Find where the given text appears and provide that cell's center as (x, y) coordinate. 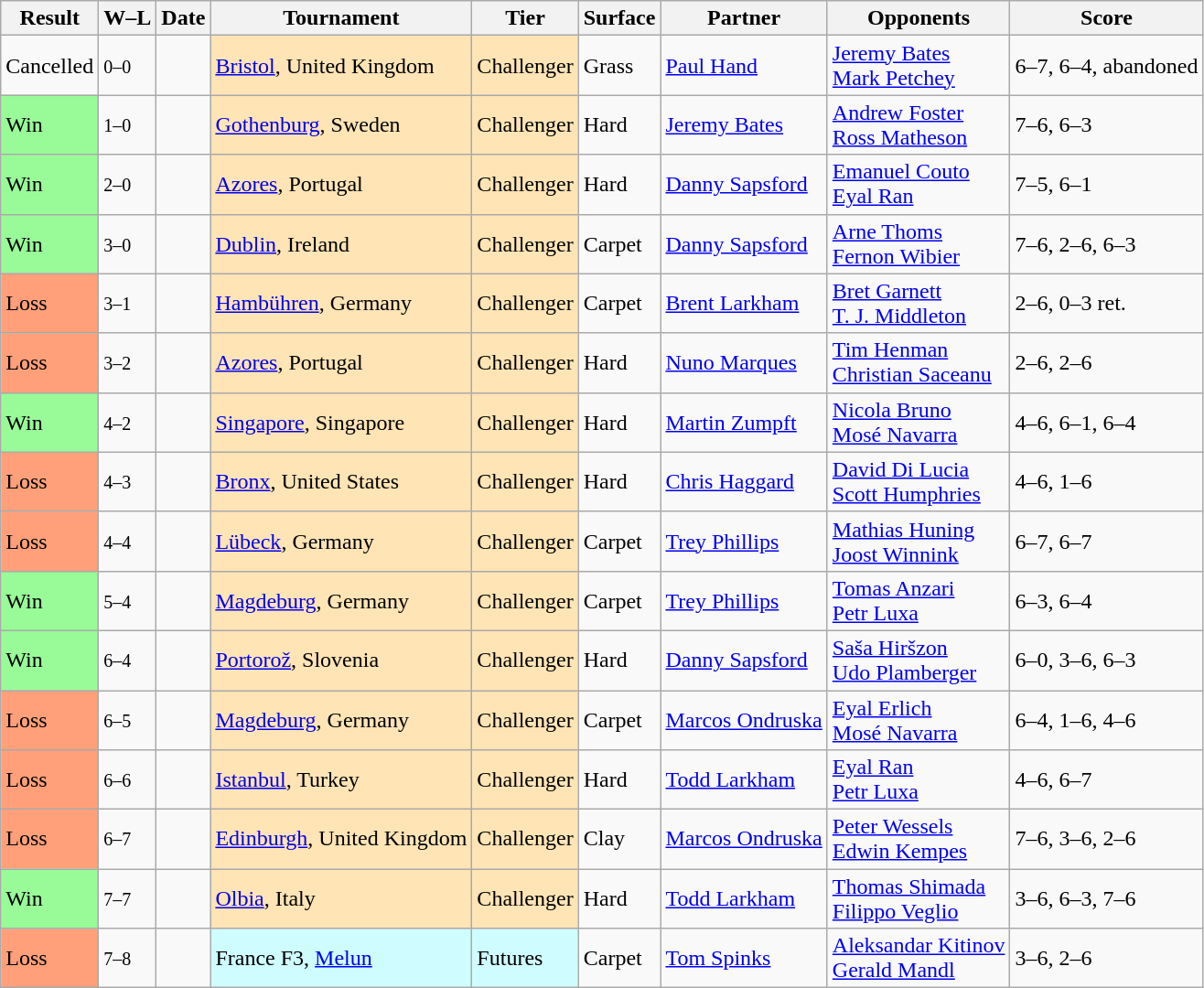
Date (183, 18)
6–6 (128, 779)
5–4 (128, 600)
Peter Wessels Edwin Kempes (919, 840)
Lübeck, Germany (341, 542)
Singapore, Singapore (341, 423)
2–6, 0–3 ret. (1107, 304)
2–6, 2–6 (1107, 362)
Emanuel Couto Eyal Ran (919, 185)
Tournament (341, 18)
4–2 (128, 423)
3–1 (128, 304)
Istanbul, Turkey (341, 779)
Thomas Shimada Filippo Veglio (919, 898)
Andrew Foster Ross Matheson (919, 124)
6–3, 6–4 (1107, 600)
Nicola Bruno Mosé Navarra (919, 423)
7–6, 3–6, 2–6 (1107, 840)
Tom Spinks (744, 959)
Martin Zumpft (744, 423)
Result (49, 18)
Saša Hiršzon Udo Plamberger (919, 660)
Paul Hand (744, 66)
6–0, 3–6, 6–3 (1107, 660)
Partner (744, 18)
3–2 (128, 362)
Opponents (919, 18)
Clay (619, 840)
7–6, 2–6, 6–3 (1107, 243)
Mathias Huning Joost Winnink (919, 542)
Futures (525, 959)
7–7 (128, 898)
Aleksandar Kitinov Gerald Mandl (919, 959)
Tomas Anzari Petr Luxa (919, 600)
Eyal Erlich Mosé Navarra (919, 719)
Tier (525, 18)
1–0 (128, 124)
Bronx, United States (341, 481)
Tim Henman Christian Saceanu (919, 362)
France F3, Melun (341, 959)
David Di Lucia Scott Humphries (919, 481)
Jeremy Bates Mark Petchey (919, 66)
Surface (619, 18)
4–6, 6–1, 6–4 (1107, 423)
6–7, 6–4, abandoned (1107, 66)
Cancelled (49, 66)
7–8 (128, 959)
6–7, 6–7 (1107, 542)
Jeremy Bates (744, 124)
Hambühren, Germany (341, 304)
0–0 (128, 66)
Bret Garnett T. J. Middleton (919, 304)
Dublin, Ireland (341, 243)
Chris Haggard (744, 481)
6–5 (128, 719)
W–L (128, 18)
Arne Thoms Fernon Wibier (919, 243)
Edinburgh, United Kingdom (341, 840)
Olbia, Italy (341, 898)
4–6, 6–7 (1107, 779)
4–6, 1–6 (1107, 481)
Eyal Ran Petr Luxa (919, 779)
4–4 (128, 542)
Score (1107, 18)
Brent Larkham (744, 304)
7–5, 6–1 (1107, 185)
4–3 (128, 481)
6–4, 1–6, 4–6 (1107, 719)
3–6, 6–3, 7–6 (1107, 898)
7–6, 6–3 (1107, 124)
Bristol, United Kingdom (341, 66)
Nuno Marques (744, 362)
3–0 (128, 243)
2–0 (128, 185)
6–7 (128, 840)
6–4 (128, 660)
3–6, 2–6 (1107, 959)
Gothenburg, Sweden (341, 124)
Portorož, Slovenia (341, 660)
Grass (619, 66)
